Return the (X, Y) coordinate for the center point of the cell that contains the specified text.  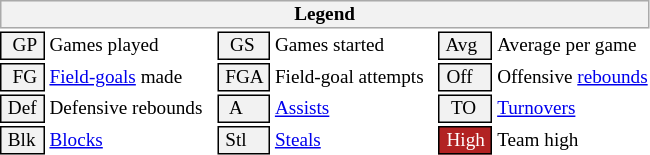
Assists (354, 108)
Legend (324, 14)
Steals (354, 140)
Field-goals made (131, 77)
Blk (22, 140)
Off (466, 77)
GS (244, 46)
Team high (573, 140)
Average per game (573, 46)
Blocks (131, 140)
FG (22, 77)
Def (22, 108)
Games started (354, 46)
Stl (244, 140)
FGA (244, 77)
Games played (131, 46)
Turnovers (573, 108)
A (244, 108)
Field-goal attempts (354, 77)
Defensive rebounds (131, 108)
Avg (466, 46)
GP (22, 46)
TO (466, 108)
Offensive rebounds (573, 77)
High (466, 140)
